Locate the cell with the specified text and output its (x, y) center coordinate. 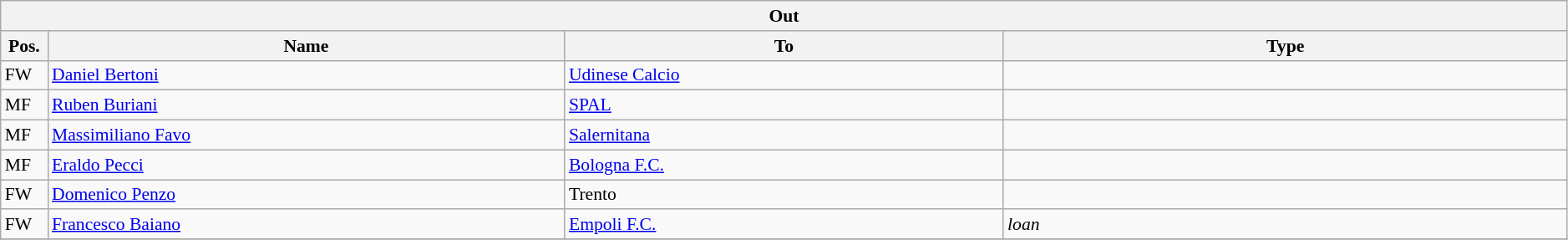
Pos. (24, 46)
Udinese Calcio (784, 75)
loan (1285, 225)
To (784, 46)
Salernitana (784, 135)
Ruben Buriani (306, 105)
Francesco Baiano (306, 225)
Out (784, 16)
SPAL (784, 105)
Eraldo Pecci (306, 165)
Massimiliano Favo (306, 135)
Type (1285, 46)
Name (306, 46)
Daniel Bertoni (306, 75)
Empoli F.C. (784, 225)
Trento (784, 195)
Domenico Penzo (306, 195)
Bologna F.C. (784, 165)
